Detect which cell encompasses the target text, then output its [X, Y] center coordinate. 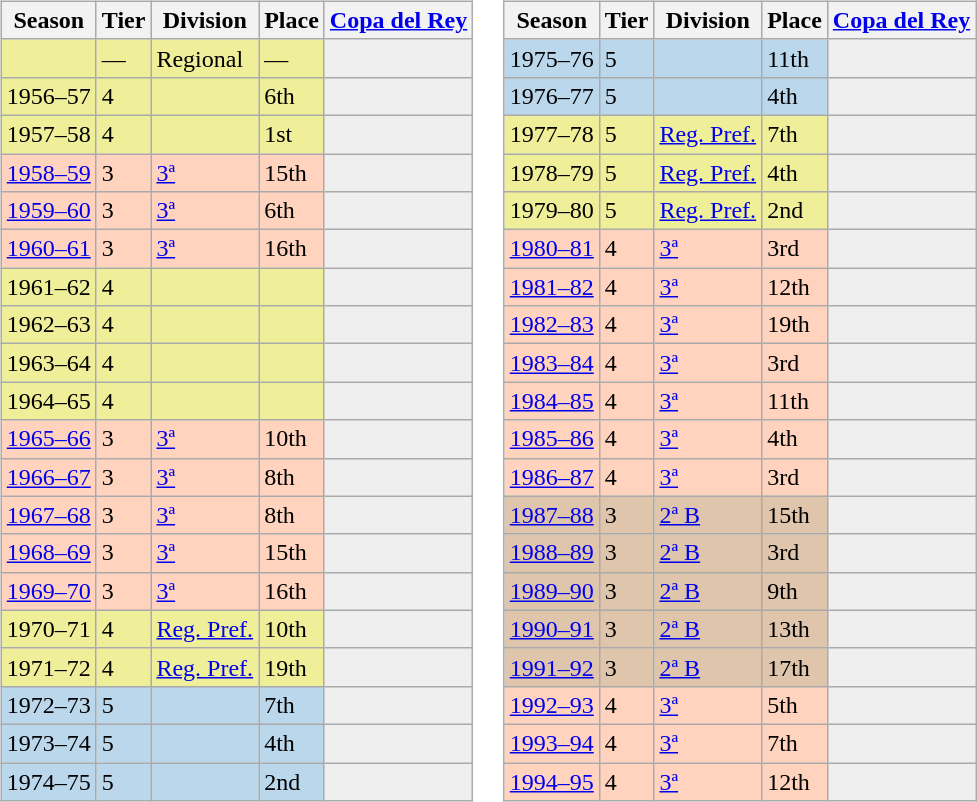
1993–94 [552, 743]
1956–57 [48, 96]
1958–59 [48, 173]
1963–64 [48, 363]
1979–80 [552, 211]
1978–79 [552, 173]
1967–68 [48, 515]
1970–71 [48, 629]
1975–76 [552, 58]
1983–84 [552, 363]
1989–90 [552, 591]
1977–78 [552, 134]
1964–65 [48, 401]
1990–91 [552, 629]
1973–74 [48, 743]
1982–83 [552, 325]
1988–89 [552, 553]
1974–75 [48, 781]
1960–61 [48, 249]
1961–62 [48, 287]
1981–82 [552, 287]
1962–63 [48, 325]
1972–73 [48, 705]
5th [795, 705]
1980–81 [552, 249]
1987–88 [552, 515]
1971–72 [48, 667]
1985–86 [552, 439]
17th [795, 667]
9th [795, 591]
1966–67 [48, 477]
1st [292, 134]
1976–77 [552, 96]
1968–69 [48, 553]
13th [795, 629]
1986–87 [552, 477]
1994–95 [552, 781]
1965–66 [48, 439]
1957–58 [48, 134]
Regional [205, 58]
1984–85 [552, 401]
1991–92 [552, 667]
1959–60 [48, 211]
1992–93 [552, 705]
1969–70 [48, 591]
